For the text-containing cell, return its midpoint in (x, y) coordinate format. 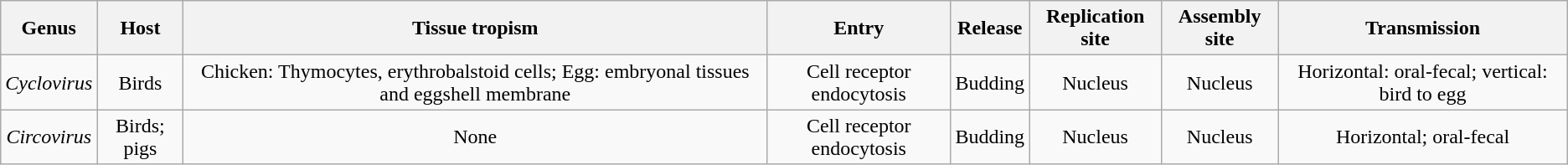
Chicken: Thymocytes, erythrobalstoid cells; Egg: embryonal tissues and eggshell membrane (476, 82)
Horizontal: oral-fecal; vertical: bird to egg (1422, 82)
Birds; pigs (141, 137)
Transmission (1422, 28)
Cyclovirus (49, 82)
Tissue tropism (476, 28)
Entry (859, 28)
Replication site (1096, 28)
Birds (141, 82)
Horizontal; oral-fecal (1422, 137)
None (476, 137)
Circovirus (49, 137)
Release (990, 28)
Host (141, 28)
Assembly site (1220, 28)
Genus (49, 28)
